Scan for the cell matching the given text and deliver its [X, Y] coordinate at center. 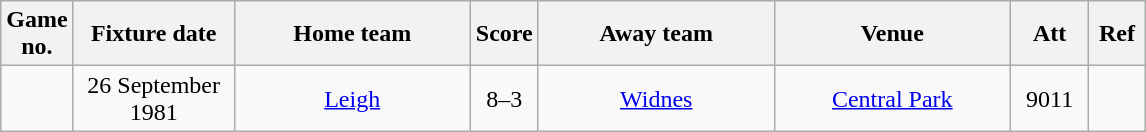
Home team [352, 34]
9011 [1050, 98]
Leigh [352, 98]
Ref [1117, 34]
Game no. [37, 34]
Central Park [892, 98]
26 September 1981 [154, 98]
Fixture date [154, 34]
Widnes [656, 98]
Away team [656, 34]
8–3 [504, 98]
Score [504, 34]
Venue [892, 34]
Att [1050, 34]
